Capture the cell that displays the provided text and extract its (X, Y) central coordinate. 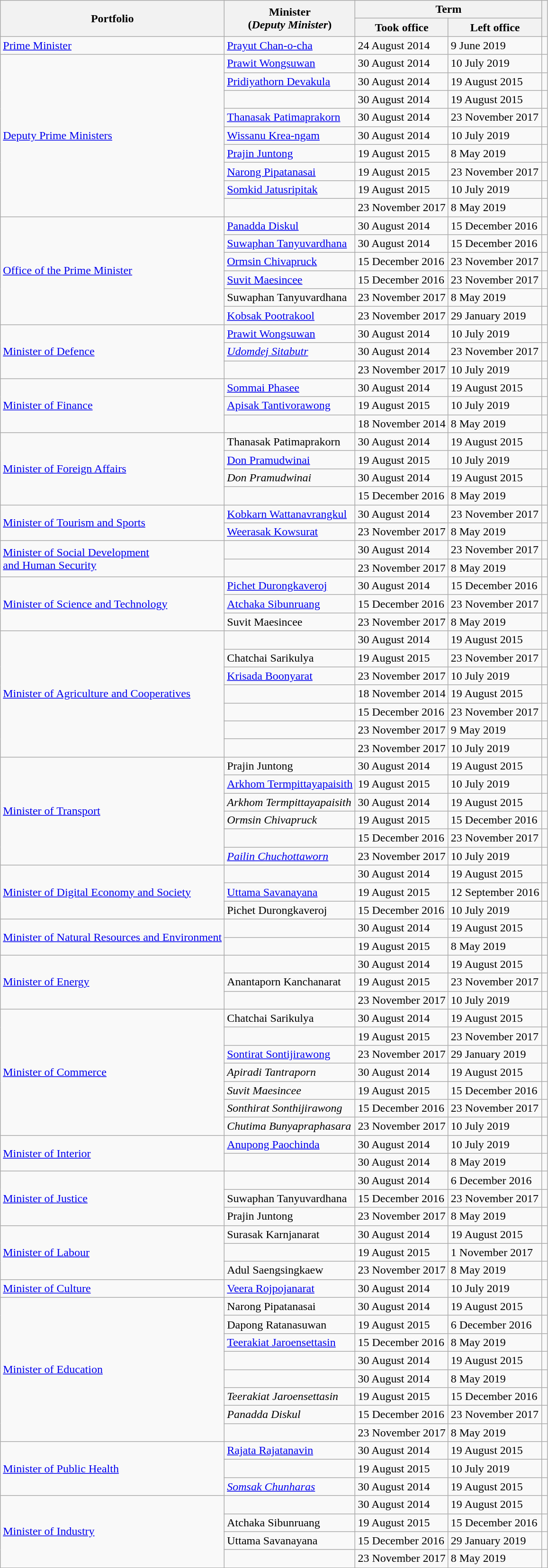
Anupong Paochinda (290, 1144)
Minister of Justice (113, 1198)
Somsak Chunharas (290, 1487)
Minister of Interior (113, 1153)
Minister of Transport (113, 811)
Minister of Finance (113, 406)
Pridiyathorn Devakula (290, 81)
Minister of Natural Resources and Environment (113, 937)
Minister of Commerce (113, 1072)
Office of the Prime Minister (113, 271)
Chutima Bunyapraphasara (290, 1126)
Deputy Prime Ministers (113, 135)
Term (449, 9)
Minister of Public Health (113, 1469)
Minister of Labour (113, 1252)
Minister of Tourism and Sports (113, 523)
Minister of Agriculture and Cooperatives (113, 694)
Rajata Rajatanavin (290, 1451)
Surasak Karnjanarat (290, 1234)
Veera Rojpojanarat (290, 1288)
9 June 2019 (495, 45)
Minister of Social Developmentand Human Security (113, 559)
Somkid Jatusripitak (290, 189)
Adul Saengsingkaew (290, 1270)
Sontirat Sontijirawong (290, 1054)
24 August 2014 (402, 45)
9 May 2019 (495, 730)
Portfolio (113, 18)
Kobkarn Wattanavrangkul (290, 514)
Minister of Foreign Affairs (113, 469)
Sonthirat Sonthijirawong (290, 1108)
Apisak Tantivorawong (290, 406)
Minister of Energy (113, 982)
Left office (495, 27)
Krisada Boonyarat (290, 676)
Minister of Defence (113, 352)
12 September 2016 (495, 892)
Minister of Industry (113, 1532)
Took office (402, 27)
Udomdej Sitabutr (290, 352)
Sommai Phasee (290, 388)
Minister of Digital Economy and Society (113, 892)
Weerasak Kowsurat (290, 532)
Prayut Chan-o-cha (290, 45)
Dapong Ratanasuwan (290, 1324)
Anantaporn Kanchanarat (290, 982)
Prime Minister (113, 45)
Wissanu Krea-ngam (290, 135)
Minister of Culture (113, 1288)
Minister(Deputy Minister) (290, 18)
Apiradi Tantraporn (290, 1072)
Kobsak Pootrakool (290, 316)
1 November 2017 (495, 1252)
Minister of Science and Technology (113, 604)
Pailin Chuchottaworn (290, 856)
Minister of Education (113, 1369)
